Determine the [X, Y] coordinate at the center of the cell enclosing the given text.  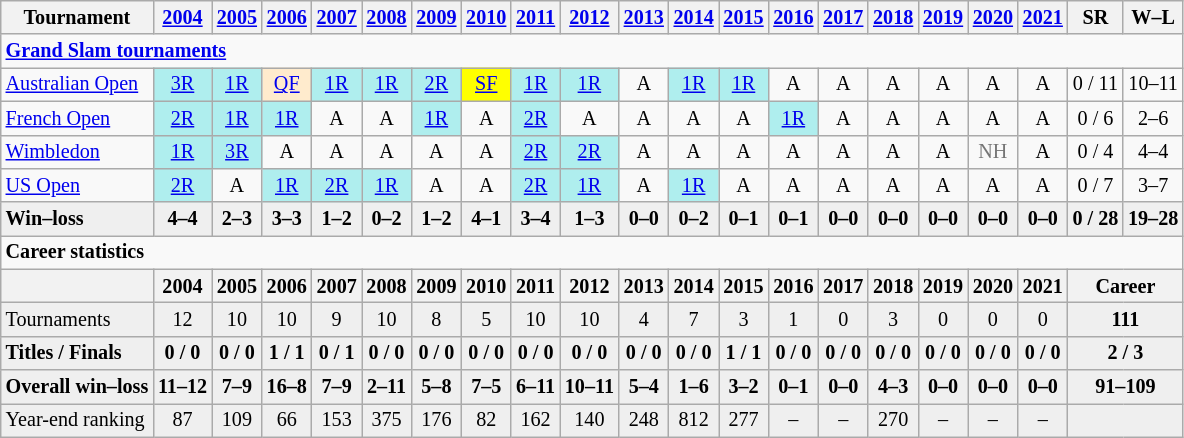
5 [486, 320]
2–11 [387, 387]
1–6 [694, 387]
Career statistics [592, 253]
91–109 [1126, 387]
277 [744, 421]
0 / 6 [1096, 119]
Tournaments [77, 320]
375 [387, 421]
7 [694, 320]
248 [644, 421]
0 / 11 [1096, 85]
176 [436, 421]
1–3 [590, 220]
0 / 28 [1096, 220]
153 [337, 421]
3–7 [1153, 186]
2 / 3 [1126, 354]
Wimbledon [77, 152]
812 [694, 421]
0 / 4 [1096, 152]
7–5 [486, 387]
3–3 [287, 220]
0 / 1 [337, 354]
Win–loss [77, 220]
162 [536, 421]
Overall win–loss [77, 387]
French Open [77, 119]
3–4 [536, 220]
W–L [1153, 18]
0 / 7 [1096, 186]
2–6 [1153, 119]
Career [1126, 287]
109 [237, 421]
111 [1126, 320]
5–4 [644, 387]
11–12 [182, 387]
4–1 [486, 220]
16–8 [287, 387]
5–8 [436, 387]
Grand Slam tournaments [592, 52]
6–11 [536, 387]
66 [287, 421]
Tournament [77, 18]
4 [644, 320]
82 [486, 421]
1 [793, 320]
270 [893, 421]
NH [993, 152]
SR [1096, 18]
SF [486, 85]
2–3 [237, 220]
4–3 [893, 387]
87 [182, 421]
8 [436, 320]
3–2 [744, 387]
QF [287, 85]
Australian Open [77, 85]
19–28 [1153, 220]
12 [182, 320]
US Open [77, 186]
9 [337, 320]
Titles / Finals [77, 354]
Year-end ranking [77, 421]
140 [590, 421]
